Identify which cell holds the provided text, then report its [x, y] central coordinate. 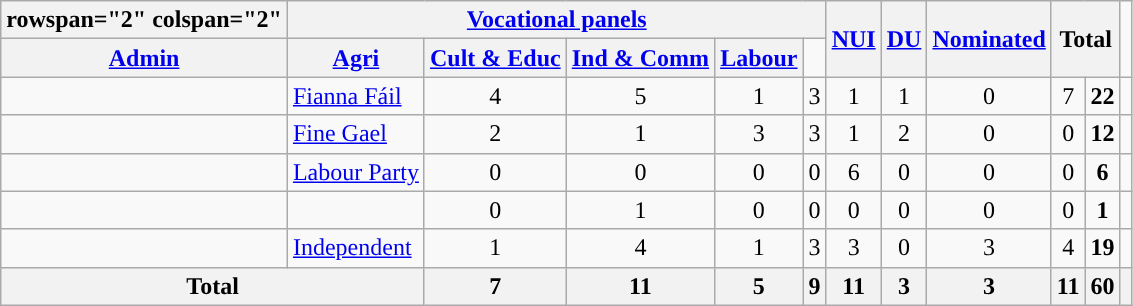
19 [1102, 248]
Independent [356, 248]
Admin [144, 58]
Agri [356, 58]
60 [1102, 286]
NUI [854, 39]
Labour Party [356, 172]
12 [1102, 134]
DU [904, 39]
Fine Gael [356, 134]
Cult & Educ [495, 58]
Ind & Comm [640, 58]
Nominated [989, 39]
Fianna Fáil [356, 96]
Labour [759, 58]
9 [814, 286]
rowspan="2" colspan="2" [144, 20]
Vocational panels [556, 20]
22 [1102, 96]
